Find where the given text appears and provide that cell's center as [x, y] coordinate. 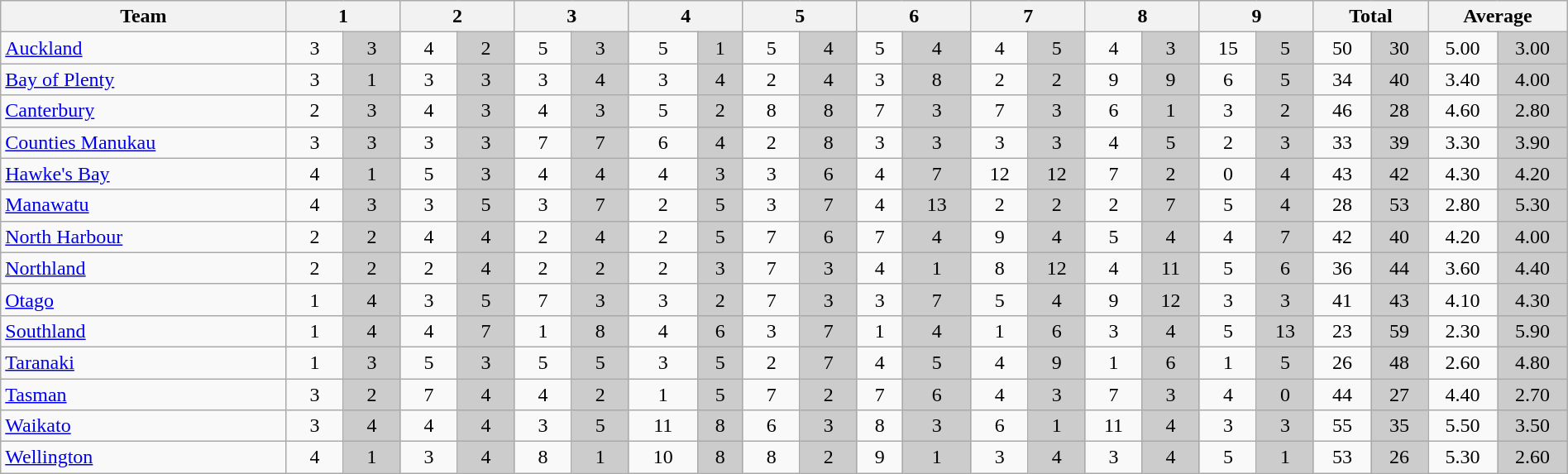
55 [1341, 426]
4.60 [1463, 111]
35 [1399, 426]
3.40 [1463, 79]
2.30 [1463, 331]
Total [1370, 17]
59 [1399, 331]
2.70 [1533, 395]
3.90 [1533, 142]
15 [1227, 48]
3.60 [1463, 268]
5.00 [1463, 48]
Bay of Plenty [144, 79]
36 [1341, 268]
Otago [144, 299]
10 [663, 457]
Counties Manukau [144, 142]
3.00 [1533, 48]
Auckland [144, 48]
5.90 [1533, 331]
Canterbury [144, 111]
4.80 [1533, 362]
Waikato [144, 426]
Northland [144, 268]
39 [1399, 142]
Team [144, 17]
North Harbour [144, 237]
Southland [144, 331]
Average [1499, 17]
4.10 [1463, 299]
30 [1399, 48]
41 [1341, 299]
Wellington [144, 457]
27 [1399, 395]
Taranaki [144, 362]
Tasman [144, 395]
5.50 [1463, 426]
3.30 [1463, 142]
33 [1341, 142]
Hawke's Bay [144, 174]
23 [1341, 331]
46 [1341, 111]
48 [1399, 362]
Manawatu [144, 205]
50 [1341, 48]
34 [1341, 79]
3.50 [1533, 426]
